Detect which cell encompasses the target text, then output its [x, y] center coordinate. 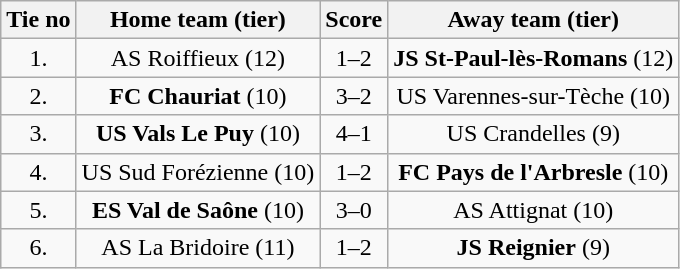
ES Val de Saône (10) [198, 210]
4. [38, 172]
Score [354, 20]
3. [38, 134]
4–1 [354, 134]
6. [38, 248]
AS Attignat (10) [534, 210]
2. [38, 96]
US Crandelles (9) [534, 134]
JS St-Paul-lès-Romans (12) [534, 58]
1. [38, 58]
AS La Bridoire (11) [198, 248]
3–0 [354, 210]
5. [38, 210]
JS Reignier (9) [534, 248]
Home team (tier) [198, 20]
Away team (tier) [534, 20]
Tie no [38, 20]
FC Chauriat (10) [198, 96]
US Vals Le Puy (10) [198, 134]
FC Pays de l'Arbresle (10) [534, 172]
3–2 [354, 96]
AS Roiffieux (12) [198, 58]
US Sud Forézienne (10) [198, 172]
US Varennes-sur-Tèche (10) [534, 96]
